Scan for the cell matching the given text and deliver its (x, y) coordinate at center. 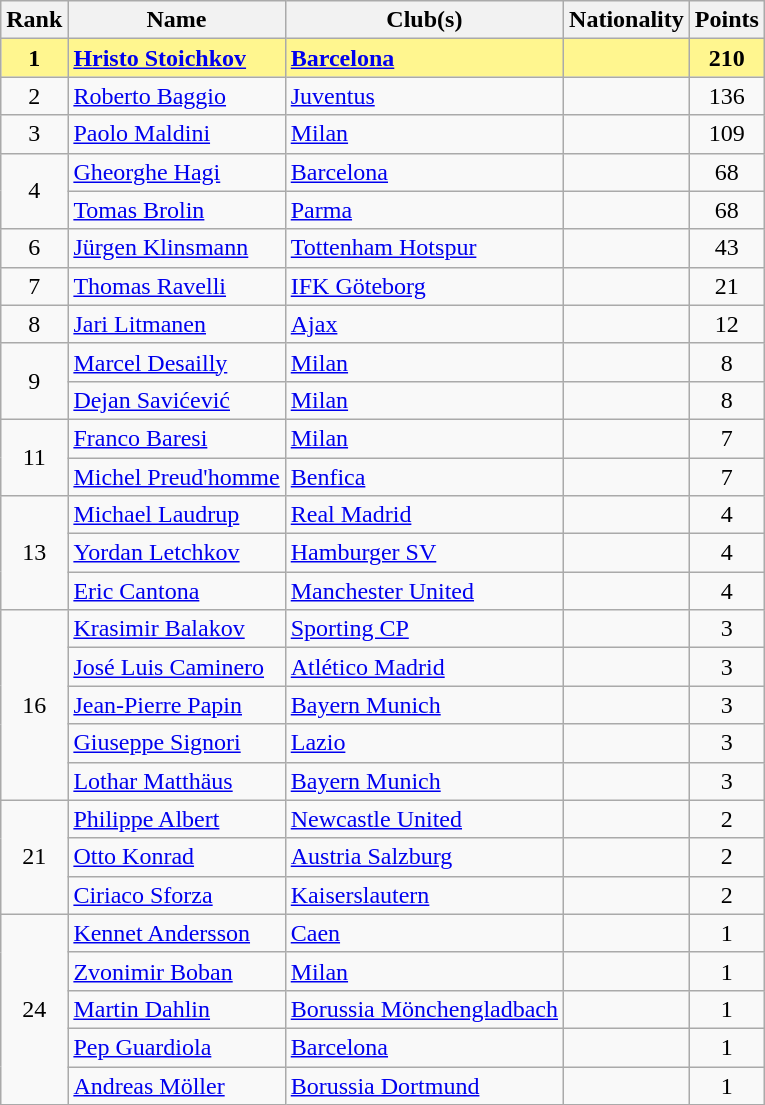
Ajax (424, 324)
Newcastle United (424, 819)
Jürgen Klinsmann (176, 248)
Benfica (424, 477)
136 (726, 96)
6 (34, 248)
Borussia Dortmund (424, 1085)
Ciriaco Sforza (176, 895)
43 (726, 248)
Sporting CP (424, 629)
Yordan Letchkov (176, 553)
Michael Laudrup (176, 515)
Dejan Savićević (176, 400)
Eric Cantona (176, 591)
Real Madrid (424, 515)
Austria Salzburg (424, 857)
Jean-Pierre Papin (176, 705)
Name (176, 20)
Rank (34, 20)
Atlético Madrid (424, 667)
Marcel Desailly (176, 362)
Kennet Andersson (176, 933)
Tomas Brolin (176, 210)
Manchester United (424, 591)
9 (34, 381)
12 (726, 324)
Points (726, 20)
Pep Guardiola (176, 1047)
Lothar Matthäus (176, 781)
IFK Göteborg (424, 286)
José Luis Caminero (176, 667)
16 (34, 705)
Club(s) (424, 20)
Juventus (424, 96)
Jari Litmanen (176, 324)
Franco Baresi (176, 438)
Martin Dahlin (176, 1009)
Paolo Maldini (176, 134)
Tottenham Hotspur (424, 248)
Lazio (424, 743)
Parma (424, 210)
210 (726, 58)
Michel Preud'homme (176, 477)
109 (726, 134)
Borussia Mönchengladbach (424, 1009)
Hamburger SV (424, 553)
Krasimir Balakov (176, 629)
Giuseppe Signori (176, 743)
Hristo Stoichkov (176, 58)
Otto Konrad (176, 857)
13 (34, 553)
Gheorghe Hagi (176, 172)
Roberto Baggio (176, 96)
24 (34, 1009)
Philippe Albert (176, 819)
Kaiserslautern (424, 895)
Andreas Möller (176, 1085)
Zvonimir Boban (176, 971)
Caen (424, 933)
Thomas Ravelli (176, 286)
Nationality (627, 20)
11 (34, 457)
